From the cell containing the given text, extract its center point as (x, y) coordinate. 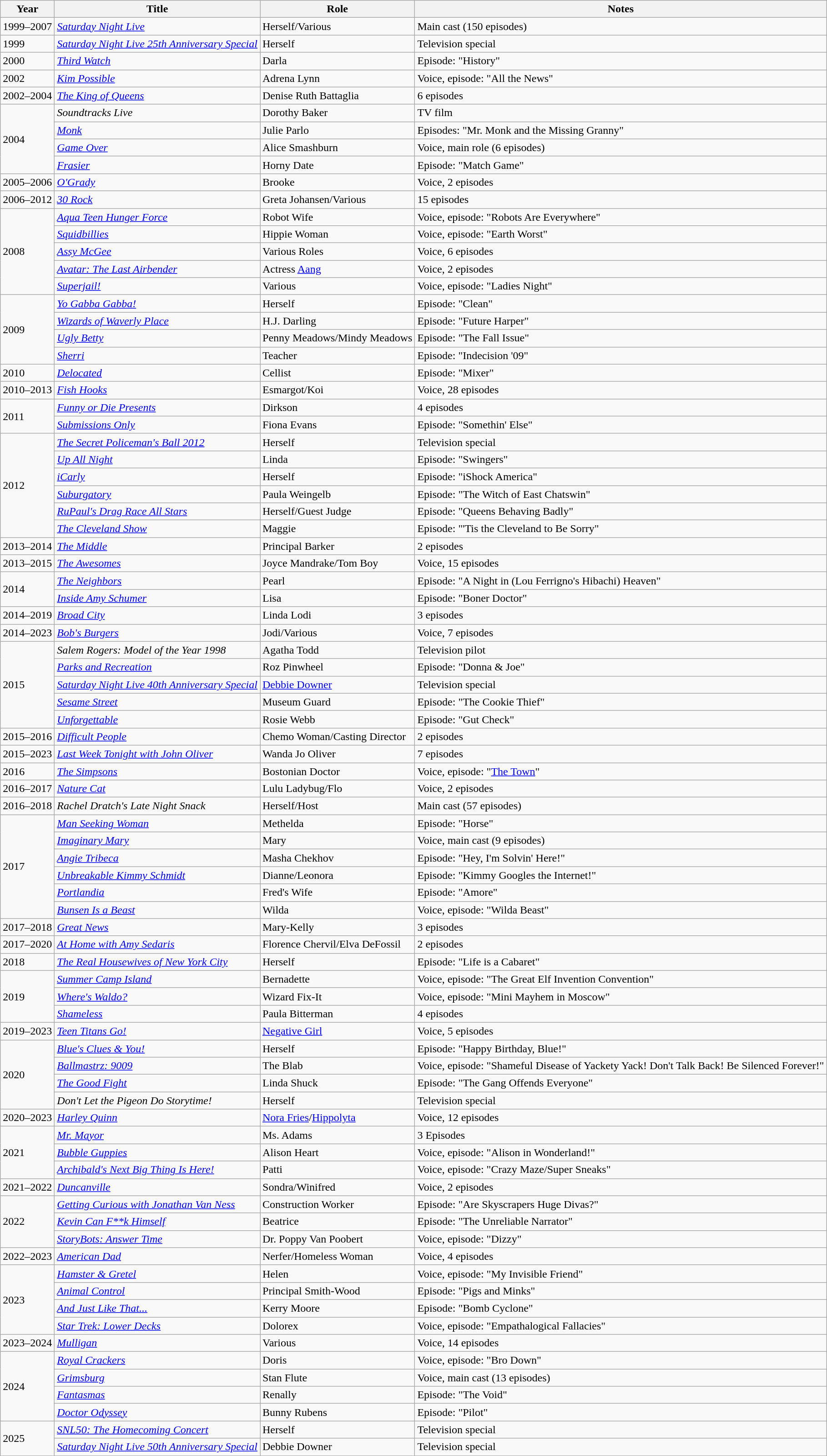
Duncanville (157, 1187)
3 Episodes (620, 1135)
Voice, episode: "Alison in Wonderland!" (620, 1152)
Up All Night (157, 459)
Archibald's Next Big Thing Is Here! (157, 1170)
Kim Possible (157, 78)
The Awesomes (157, 563)
Voice, episode: "Mini Mayhem in Moscow" (620, 996)
Third Watch (157, 61)
Nora Fries/Hippolyta (338, 1118)
At Home with Amy Sedaris (157, 944)
RuPaul's Drag Race All Stars (157, 512)
Saturday Night Live 50th Anniversary Special (157, 1447)
Doctor Odyssey (157, 1412)
Episode: "A Night in (Lou Ferrigno's Hibachi) Heaven" (620, 581)
Pearl (338, 581)
Delocated (157, 373)
Julie Parlo (338, 130)
Episode: "The Unreliable Narrator" (620, 1222)
2017 (27, 867)
2016 (27, 771)
Episode: "Hey, I'm Solvin' Here!" (620, 858)
Sesame Street (157, 702)
Cellist (338, 373)
2014–2023 (27, 633)
Avatar: The Last Airbender (157, 269)
Voice, 5 episodes (620, 1031)
Florence Chervil/Elva DeFossil (338, 944)
2015–2016 (27, 736)
Dr. Poppy Van Poobert (338, 1239)
Episode: "Somethin' Else" (620, 425)
Voice, episode: "Dizzy" (620, 1239)
The Blab (338, 1066)
Voice, 7 episodes (620, 633)
Squidbillies (157, 234)
Voice, 14 episodes (620, 1343)
Voice, episode: "Wilda Beast" (620, 910)
Blue's Clues & You! (157, 1048)
Nerfer/Homeless Woman (338, 1256)
Fantasmas (157, 1395)
Voice, 15 episodes (620, 563)
Star Trek: Lower Decks (157, 1326)
2009 (27, 330)
The Middle (157, 546)
Rachel Dratch's Late Night Snack (157, 806)
2023–2024 (27, 1343)
Ugly Betty (157, 338)
Voice, episode: "The Town" (620, 771)
Dianne/Leonora (338, 875)
Fiona Evans (338, 425)
Imaginary Mary (157, 841)
Summer Camp Island (157, 979)
2015–2023 (27, 754)
Beatrice (338, 1222)
Episode: "Horse" (620, 823)
Episode: "Bomb Cyclone" (620, 1308)
Teen Titans Go! (157, 1031)
Linda Shuck (338, 1083)
2005–2006 (27, 182)
Episode: "Pigs and Minks" (620, 1291)
Don't Let the Pigeon Do Storytime! (157, 1101)
Ms. Adams (338, 1135)
2019 (27, 996)
2016–2017 (27, 789)
Man Seeking Woman (157, 823)
Fish Hooks (157, 390)
Main cast (150 episodes) (620, 26)
Actress Aang (338, 269)
Wizards of Waverly Place (157, 321)
Notes (620, 9)
Parks and Recreation (157, 667)
Television pilot (620, 650)
Unbreakable Kimmy Schmidt (157, 875)
Bubble Guppies (157, 1152)
6 episodes (620, 96)
2014 (27, 589)
2002–2004 (27, 96)
The King of Queens (157, 96)
Principal Barker (338, 546)
Bernadette (338, 979)
Frasier (157, 165)
Voice, episode: "Crazy Maze/Super Sneaks" (620, 1170)
Episode: "Match Game" (620, 165)
Wizard Fix-It (338, 996)
Saturday Night Live (157, 26)
Mulligan (157, 1343)
Patti (338, 1170)
Bostonian Doctor (338, 771)
Hippie Woman (338, 234)
Voice, episode: "My Invisible Friend" (620, 1273)
Methelda (338, 823)
Salem Rogers: Model of the Year 1998 (157, 650)
Mary (338, 841)
SNL50: The Homecoming Concert (157, 1430)
Inside Amy Schumer (157, 598)
Portlandia (157, 893)
Joyce Mandrake/Tom Boy (338, 563)
Bunny Rubens (338, 1412)
Voice, episode: "All the News" (620, 78)
2014–2019 (27, 615)
Voice, episode: "Bro Down" (620, 1360)
Hamster & Gretel (157, 1273)
Museum Guard (338, 702)
Voice, main cast (13 episodes) (620, 1378)
Kevin Can F**k Himself (157, 1222)
Submissions Only (157, 425)
Episode: "Future Harper" (620, 321)
Helen (338, 1273)
Episodes: "Mr. Monk and the Missing Granny" (620, 130)
Wilda (338, 910)
2018 (27, 962)
Construction Worker (338, 1204)
Episode: "The Void" (620, 1395)
Kerry Moore (338, 1308)
Greta Johansen/Various (338, 199)
Aqua Teen Hunger Force (157, 217)
Sondra/Winifred (338, 1187)
Harley Quinn (157, 1118)
Brooke (338, 182)
Darla (338, 61)
Herself/Host (338, 806)
And Just Like That... (157, 1308)
Episode: "Amore" (620, 893)
Paula Bitterman (338, 1014)
2016–2018 (27, 806)
Episode: "Gut Check" (620, 719)
Negative Girl (338, 1031)
Denise Ruth Battaglia (338, 96)
Penny Meadows/Mindy Meadows (338, 338)
Episode: "Clean" (620, 304)
2015 (27, 685)
Monk (157, 130)
Various Roles (338, 252)
2017–2018 (27, 927)
The Good Fight (157, 1083)
2006–2012 (27, 199)
Paula Weingelb (338, 494)
The Simpsons (157, 771)
The Cleveland Show (157, 529)
Sherri (157, 355)
TV film (620, 113)
Year (27, 9)
2008 (27, 252)
Episode: "History" (620, 61)
Difficult People (157, 736)
2022–2023 (27, 1256)
Jodi/Various (338, 633)
30 Rock (157, 199)
Saturday Night Live 40th Anniversary Special (157, 685)
Episode: "The Gang Offends Everyone" (620, 1083)
Mr. Mayor (157, 1135)
iCarly (157, 477)
Episode: "Kimmy Googles the Internet!" (620, 875)
Voice, 6 episodes (620, 252)
Episode: "The Witch of East Chatswin" (620, 494)
Voice, main cast (9 episodes) (620, 841)
The Secret Policeman's Ball 2012 (157, 442)
The Real Housewives of New York City (157, 962)
Bob's Burgers (157, 633)
1999–2007 (27, 26)
Esmargot/Koi (338, 390)
Principal Smith-Wood (338, 1291)
Title (157, 9)
2000 (27, 61)
Getting Curious with Jonathan Van Ness (157, 1204)
2013–2014 (27, 546)
2021 (27, 1152)
Adrena Lynn (338, 78)
Great News (157, 927)
2021–2022 (27, 1187)
Voice, 4 episodes (620, 1256)
Broad City (157, 615)
2010–2013 (27, 390)
2022 (27, 1222)
Ballmastrz: 9009 (157, 1066)
Doris (338, 1360)
Lisa (338, 598)
Episode: "Swingers" (620, 459)
Superjail! (157, 286)
American Dad (157, 1256)
Herself/Various (338, 26)
Episode: "iShock America" (620, 477)
Royal Crackers (157, 1360)
2020–2023 (27, 1118)
Grimsburg (157, 1378)
Teacher (338, 355)
Voice, episode: "The Great Elf Invention Convention" (620, 979)
2023 (27, 1299)
Voice, episode: "Earth Worst" (620, 234)
Episode: "Queens Behaving Badly" (620, 512)
Episode: "Are Skyscrapers Huge Divas?" (620, 1204)
H.J. Darling (338, 321)
2002 (27, 78)
Episode: "The Cookie Thief" (620, 702)
Unforgettable (157, 719)
2020 (27, 1074)
Dirkson (338, 407)
Voice, episode: "Empathalogical Fallacies" (620, 1326)
Horny Date (338, 165)
Suburgatory (157, 494)
Voice, episode: "Shameful Disease of Yackety Yack! Don't Talk Back! Be Silenced Forever!" (620, 1066)
Episode: "Indecision '09" (620, 355)
Bunsen Is a Beast (157, 910)
Chemo Woman/Casting Director (338, 736)
1999 (27, 44)
Episode: "Life is a Cabaret" (620, 962)
2011 (27, 416)
Agatha Todd (338, 650)
Maggie (338, 529)
Episode: "Mixer" (620, 373)
Linda (338, 459)
Where's Waldo? (157, 996)
Main cast (57 episodes) (620, 806)
Dolorex (338, 1326)
Lulu Ladybug/Flo (338, 789)
2025 (27, 1438)
Episode: "Pilot" (620, 1412)
Voice, main role (6 episodes) (620, 147)
Game Over (157, 147)
Nature Cat (157, 789)
O'Grady (157, 182)
2004 (27, 139)
2013–2015 (27, 563)
Voice, episode: "Robots Are Everywhere" (620, 217)
Masha Chekhov (338, 858)
2012 (27, 485)
Herself/Guest Judge (338, 512)
Assy McGee (157, 252)
Rosie Webb (338, 719)
2024 (27, 1386)
Linda Lodi (338, 615)
Shameless (157, 1014)
Renally (338, 1395)
The Neighbors (157, 581)
Alison Heart (338, 1152)
StoryBots: Answer Time (157, 1239)
Episode: "The Fall Issue" (620, 338)
Episode: "'Tis the Cleveland to Be Sorry" (620, 529)
Fred's Wife (338, 893)
2017–2020 (27, 944)
Angie Tribeca (157, 858)
Episode: "Boner Doctor" (620, 598)
Dorothy Baker (338, 113)
Roz Pinwheel (338, 667)
Animal Control (157, 1291)
Episode: "Donna & Joe" (620, 667)
Role (338, 9)
Last Week Tonight with John Oliver (157, 754)
Soundtracks Live (157, 113)
Voice, 28 episodes (620, 390)
Wanda Jo Oliver (338, 754)
Voice, episode: "Ladies Night" (620, 286)
Mary-Kelly (338, 927)
Episode: "Happy Birthday, Blue!" (620, 1048)
Alice Smashburn (338, 147)
Voice, 12 episodes (620, 1118)
2019–2023 (27, 1031)
7 episodes (620, 754)
Saturday Night Live 25th Anniversary Special (157, 44)
15 episodes (620, 199)
Robot Wife (338, 217)
Stan Flute (338, 1378)
Funny or Die Presents (157, 407)
2010 (27, 373)
Yo Gabba Gabba! (157, 304)
